Capture the cell that displays the provided text and extract its (X, Y) central coordinate. 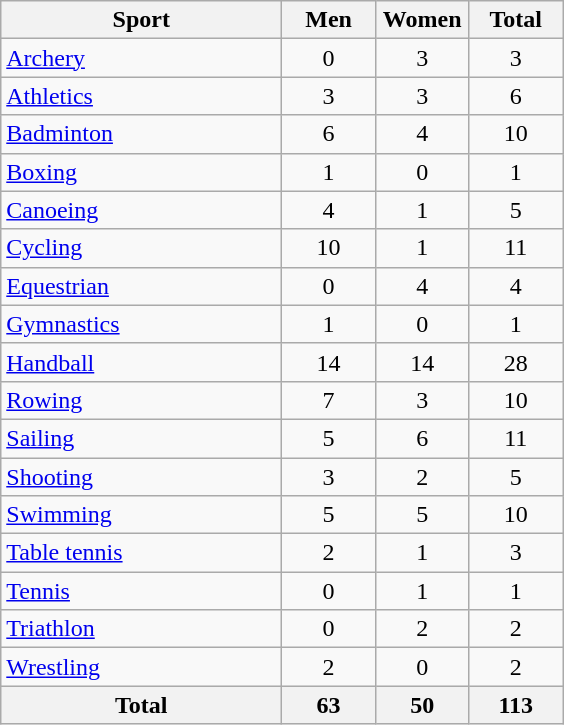
Equestrian (142, 286)
Wrestling (142, 667)
Triathlon (142, 629)
Handball (142, 362)
Sport (142, 20)
Swimming (142, 515)
Sailing (142, 438)
7 (329, 400)
Boxing (142, 172)
Rowing (142, 400)
113 (516, 705)
Gymnastics (142, 324)
50 (422, 705)
Canoeing (142, 210)
Tennis (142, 591)
28 (516, 362)
63 (329, 705)
Shooting (142, 477)
Table tennis (142, 553)
Men (329, 20)
Badminton (142, 134)
Athletics (142, 96)
Cycling (142, 248)
Archery (142, 58)
Women (422, 20)
